Return [X, Y] of the center of cell containing provided text 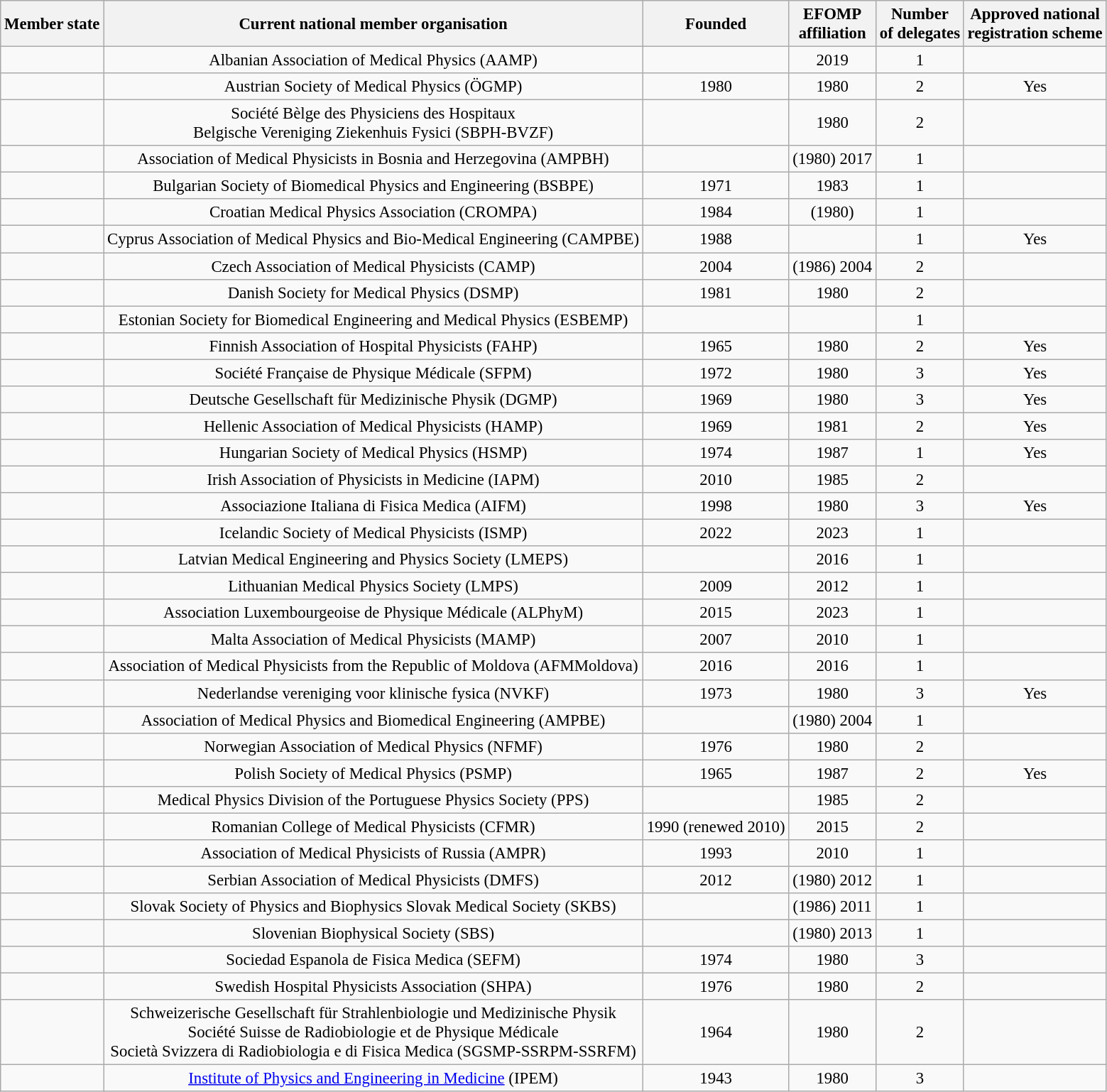
Association Luxembourgeoise de Physique Médicale (ALPhyM) [373, 613]
Malta Association of Medical Physicists (MAMP) [373, 640]
1990 (renewed 2010) [716, 826]
1988 [716, 239]
Swedish Hospital Physicists Association (SHPA) [373, 987]
(1980) [832, 212]
Numberof delegates [920, 24]
Founded [716, 24]
1973 [716, 693]
EFOMPaffiliation [832, 24]
Polish Society of Medical Physics (PSMP) [373, 773]
Current national member organisation [373, 24]
Estonian Society for Biomedical Engineering and Medical Physics (ESBEMP) [373, 320]
1964 [716, 1032]
Irish Association of Physicists in Medicine (IAPM) [373, 479]
1998 [716, 506]
Croatian Medical Physics Association (CROMPA) [373, 212]
Latvian Medical Engineering and Physics Society (LMEPS) [373, 559]
1984 [716, 212]
Medical Physics Division of the Portuguese Physics Society (PPS) [373, 800]
Association of Medical Physicists in Bosnia and Herzegovina (AMPBH) [373, 159]
(1980) 2013 [832, 934]
Sociedad Espanola de Fisica Medica (SEFM) [373, 960]
Association of Medical Physics and Biomedical Engineering (AMPBE) [373, 720]
Approved nationalregistration scheme [1035, 24]
(1986) 2011 [832, 907]
Albanian Association of Medical Physics (AAMP) [373, 60]
Deutsche Gesellschaft für Medizinische Physik (DGMP) [373, 400]
Cyprus Association of Medical Physics and Bio-Medical Engineering (CAMPBE) [373, 239]
1993 [716, 853]
2022 [716, 533]
Associazione Italiana di Fisica Medica (AIFM) [373, 506]
1943 [716, 1079]
1983 [832, 186]
2009 [716, 586]
1972 [716, 373]
Austrian Society of Medical Physics (ÖGMP) [373, 87]
Slovenian Biophysical Society (SBS) [373, 934]
Finnish Association of Hospital Physicists (FAHP) [373, 346]
Danish Society for Medical Physics (DSMP) [373, 293]
(1986) 2004 [832, 266]
Bulgarian Society of Biomedical Physics and Engineering (BSBPE) [373, 186]
Slovak Society of Physics and Biophysics Slovak Medical Society (SKBS) [373, 907]
Hellenic Association of Medical Physicists (HAMP) [373, 426]
Romanian College of Medical Physicists (CFMR) [373, 826]
2004 [716, 266]
Lithuanian Medical Physics Society (LMPS) [373, 586]
Association of Medical Physicists from the Republic of Moldova (AFMMoldova) [373, 667]
Hungarian Society of Medical Physics (HSMP) [373, 453]
Société Bèlge des Physiciens des HospitauxBelgische Vereniging Ziekenhuis Fysici (SBPH-BVZF) [373, 124]
Nederlandse vereniging voor klinische fysica (NVKF) [373, 693]
2019 [832, 60]
Member state [53, 24]
Norwegian Association of Medical Physics (NFMF) [373, 746]
Association of Medical Physicists of Russia (AMPR) [373, 853]
Institute of Physics and Engineering in Medicine (IPEM) [373, 1079]
2007 [716, 640]
(1980) 2017 [832, 159]
(1980) 2012 [832, 880]
Czech Association of Medical Physicists (CAMP) [373, 266]
Société Française de Physique Médicale (SFPM) [373, 373]
Icelandic Society of Medical Physicists (ISMP) [373, 533]
Serbian Association of Medical Physicists (DMFS) [373, 880]
1971 [716, 186]
(1980) 2004 [832, 720]
